Find where the given text appears and provide that cell's center as [X, Y] coordinate. 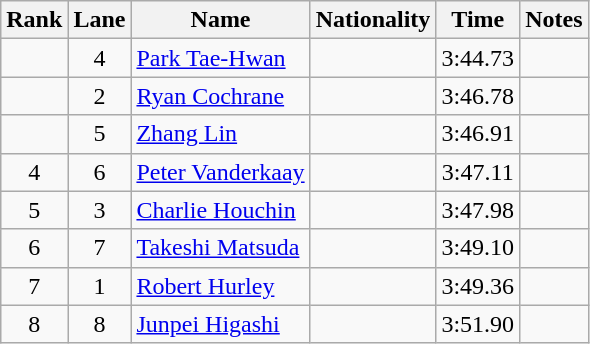
Rank [34, 20]
Charlie Houchin [220, 210]
Nationality [373, 20]
3 [100, 210]
3:44.73 [478, 58]
Peter Vanderkaay [220, 172]
Time [478, 20]
Ryan Cochrane [220, 96]
1 [100, 286]
Robert Hurley [220, 286]
Notes [554, 20]
Park Tae-Hwan [220, 58]
Takeshi Matsuda [220, 248]
3:47.98 [478, 210]
2 [100, 96]
Junpei Higashi [220, 324]
3:49.36 [478, 286]
3:49.10 [478, 248]
Lane [100, 20]
3:46.78 [478, 96]
3:46.91 [478, 134]
3:47.11 [478, 172]
Zhang Lin [220, 134]
3:51.90 [478, 324]
Name [220, 20]
